Return [X, Y] of the center of cell containing provided text 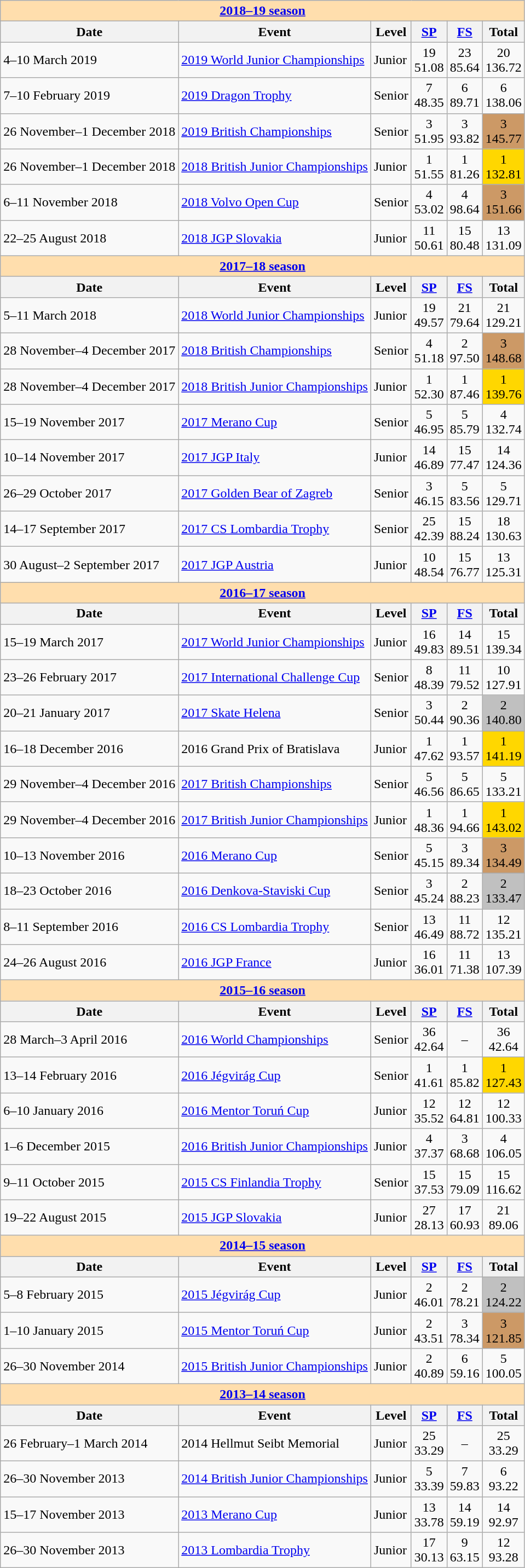
13 107.39 [504, 962]
1 141.19 [504, 749]
2 124.22 [504, 1295]
2018–19 season [263, 11]
2014 British Junior Championships [275, 1479]
6 89.71 [464, 95]
2 43.51 [429, 1330]
15 80.48 [464, 238]
30 August–2 September 2017 [90, 565]
1–10 January 2015 [90, 1330]
5 85.79 [464, 423]
2016 CS Lombardia Trophy [275, 926]
5–8 February 2015 [90, 1295]
3 151.66 [504, 202]
13–14 February 2016 [90, 1075]
3 121.85 [504, 1330]
2015 Mentor Toruń Cup [275, 1330]
5 133.21 [504, 784]
5 46.56 [429, 784]
1 48.36 [429, 820]
15–19 March 2017 [90, 641]
20–21 January 2017 [90, 713]
12 64.81 [464, 1111]
15 76.77 [464, 565]
2019 British Championships [275, 131]
14 89.51 [464, 641]
5 45.15 [429, 855]
2016 British Junior Championships [275, 1146]
12 135.21 [504, 926]
2014–15 season [263, 1246]
3 78.34 [464, 1330]
15 116.62 [504, 1182]
11 71.38 [464, 962]
2 78.21 [464, 1295]
4 106.05 [504, 1146]
2 90.36 [464, 713]
4 53.02 [429, 202]
19 51.08 [429, 60]
1–6 December 2015 [90, 1146]
15 37.53 [429, 1182]
1 47.62 [429, 749]
2016 Grand Prix of Bratislava [275, 749]
26 February–1 March 2014 [90, 1444]
2 140.80 [504, 713]
14 124.36 [504, 458]
21 79.64 [464, 315]
27 28.13 [429, 1217]
12 93.28 [504, 1550]
2017 Golden Bear of Zagreb [275, 494]
6–11 November 2018 [90, 202]
28 March–3 April 2016 [90, 1040]
16 36.01 [429, 962]
2017 International Challenge Cup [275, 678]
10 127.91 [504, 678]
19 49.57 [429, 315]
5 129.71 [504, 494]
14 46.89 [429, 458]
1 87.46 [464, 386]
7 59.83 [464, 1479]
4 37.37 [429, 1146]
9 63.15 [464, 1550]
4–10 March 2019 [90, 60]
7–10 February 2019 [90, 95]
6 59.16 [464, 1366]
11 79.52 [464, 678]
13 46.49 [429, 926]
3 68.68 [464, 1146]
2015 Jégvirág Cup [275, 1295]
17 60.93 [464, 1217]
2017–18 season [263, 266]
2016 Merano Cup [275, 855]
2017 British Junior Championships [275, 820]
12 35.52 [429, 1111]
16–18 December 2016 [90, 749]
10 48.54 [429, 565]
2015–16 season [263, 991]
1 139.76 [504, 386]
13 131.09 [504, 238]
5 86.65 [464, 784]
23 85.64 [464, 60]
1 93.57 [464, 749]
2016–17 season [263, 593]
2016 Mentor Toruń Cup [275, 1111]
15 88.24 [464, 529]
2018 JGP Slovakia [275, 238]
3 134.49 [504, 855]
25 42.39 [429, 529]
1 94.66 [464, 820]
2019 World Junior Championships [275, 60]
3 50.44 [429, 713]
24–26 August 2016 [90, 962]
1 51.55 [429, 166]
2 88.23 [464, 891]
2019 Dragon Trophy [275, 95]
2 40.89 [429, 1366]
5 100.05 [504, 1366]
6 93.22 [504, 1479]
13 33.78 [429, 1515]
2017 British Championships [275, 784]
3 148.68 [504, 350]
3 145.77 [504, 131]
23–26 February 2017 [90, 678]
18 130.63 [504, 529]
15 139.34 [504, 641]
9–11 October 2015 [90, 1182]
14 59.19 [464, 1515]
14 92.97 [504, 1515]
18–23 October 2016 [90, 891]
1 81.26 [464, 166]
15 77.47 [464, 458]
2017 Skate Helena [275, 713]
3 51.95 [429, 131]
1 41.61 [429, 1075]
26–29 October 2017 [90, 494]
11 88.72 [464, 926]
2015 CS Finlandia Trophy [275, 1182]
20 136.72 [504, 60]
1 52.30 [429, 386]
5 33.39 [429, 1479]
2016 JGP France [275, 962]
10–14 November 2017 [90, 458]
2018 British Championships [275, 350]
2016 World Championships [275, 1040]
3 89.34 [464, 855]
14–17 September 2017 [90, 529]
10–13 November 2016 [90, 855]
2014 Hellmut Seibt Memorial [275, 1444]
8 48.39 [429, 678]
8–11 September 2016 [90, 926]
2017 CS Lombardia Trophy [275, 529]
2016 Denkova-Staviski Cup [275, 891]
3 46.15 [429, 494]
3 93.82 [464, 131]
2018 World Junior Championships [275, 315]
4 132.74 [504, 423]
13 125.31 [504, 565]
1 132.81 [504, 166]
2013 Lombardia Trophy [275, 1550]
2015 British Junior Championships [275, 1366]
7 48.35 [429, 95]
22–25 August 2018 [90, 238]
2013–14 season [263, 1394]
2013 Merano Cup [275, 1515]
15 79.09 [464, 1182]
6–10 January 2016 [90, 1111]
21 129.21 [504, 315]
2017 Merano Cup [275, 423]
1 143.02 [504, 820]
2 46.01 [429, 1295]
15–19 November 2017 [90, 423]
2015 JGP Slovakia [275, 1217]
5 46.95 [429, 423]
17 30.13 [429, 1550]
21 89.06 [504, 1217]
4 98.64 [464, 202]
2017 JGP Austria [275, 565]
4 51.18 [429, 350]
2017 World Junior Championships [275, 641]
2 133.47 [504, 891]
15–17 November 2013 [90, 1515]
1 85.82 [464, 1075]
1 127.43 [504, 1075]
26–30 November 2014 [90, 1366]
5 83.56 [464, 494]
2017 JGP Italy [275, 458]
16 49.83 [429, 641]
19–22 August 2015 [90, 1217]
11 50.61 [429, 238]
2016 Jégvirág Cup [275, 1075]
5–11 March 2018 [90, 315]
3 45.24 [429, 891]
2018 Volvo Open Cup [275, 202]
12 100.33 [504, 1111]
2 97.50 [464, 350]
6 138.06 [504, 95]
